Determine the [X, Y] coordinate at the center of the cell enclosing the given text.  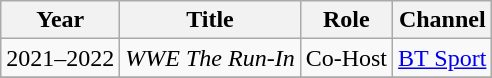
Year [60, 20]
WWE The Run-In [210, 58]
2021–2022 [60, 58]
Title [210, 20]
Role [346, 20]
Co-Host [346, 58]
BT Sport [442, 58]
Channel [442, 20]
